Provide the (x, y) coordinate of the cell's center where the given text is located.  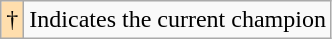
Indicates the current champion (178, 20)
† (12, 20)
